Pinpoint the cell where the given text exists, returning its [X, Y] midpoint coordinate. 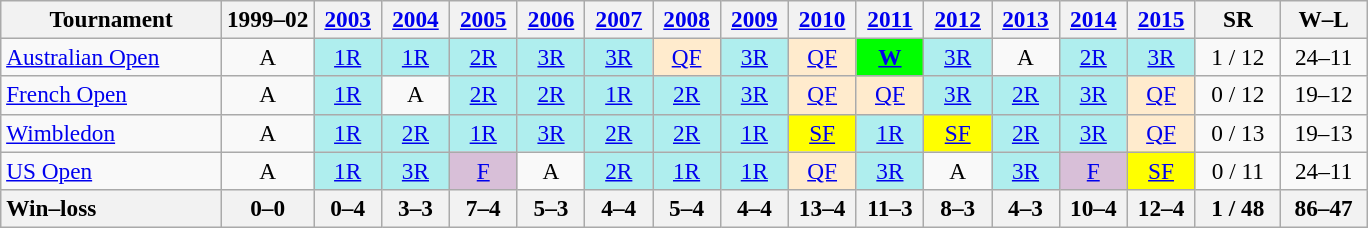
7–4 [483, 208]
5–4 [687, 208]
Tournament [112, 19]
2012 [958, 19]
2008 [687, 19]
86–47 [1324, 208]
2014 [1093, 19]
0 / 12 [1238, 95]
French Open [112, 95]
4–3 [1026, 208]
3–3 [416, 208]
2007 [619, 19]
13–4 [822, 208]
Australian Open [112, 57]
2005 [483, 19]
2009 [754, 19]
11–3 [890, 208]
0–4 [348, 208]
0–0 [268, 208]
19–12 [1324, 95]
US Open [112, 170]
8–3 [958, 208]
2003 [348, 19]
SR [1238, 19]
2013 [1026, 19]
1 / 12 [1238, 57]
5–3 [551, 208]
W [890, 57]
1999–02 [268, 19]
W–L [1324, 19]
1 / 48 [1238, 208]
2010 [822, 19]
Win–loss [112, 208]
2011 [890, 19]
10–4 [1093, 208]
2006 [551, 19]
19–13 [1324, 133]
2015 [1161, 19]
2004 [416, 19]
Wimbledon [112, 133]
12–4 [1161, 208]
0 / 13 [1238, 133]
0 / 11 [1238, 170]
